Scan for the cell matching the given text and deliver its (x, y) coordinate at center. 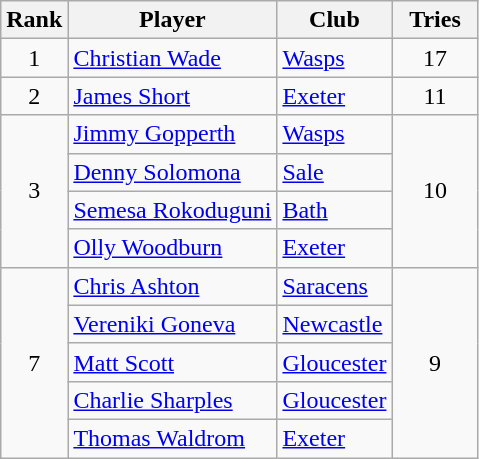
Newcastle (334, 324)
Saracens (334, 286)
Tries (435, 20)
Matt Scott (172, 362)
Bath (334, 210)
Rank (34, 20)
Olly Woodburn (172, 248)
Jimmy Gopperth (172, 134)
James Short (172, 96)
3 (34, 191)
11 (435, 96)
Club (334, 20)
Thomas Waldrom (172, 438)
Denny Solomona (172, 172)
Sale (334, 172)
7 (34, 362)
Christian Wade (172, 58)
17 (435, 58)
2 (34, 96)
10 (435, 191)
Chris Ashton (172, 286)
Vereniki Goneva (172, 324)
9 (435, 362)
Charlie Sharples (172, 400)
Player (172, 20)
Semesa Rokoduguni (172, 210)
1 (34, 58)
